Search for the cell housing the specified text and yield its (X, Y) center coordinate. 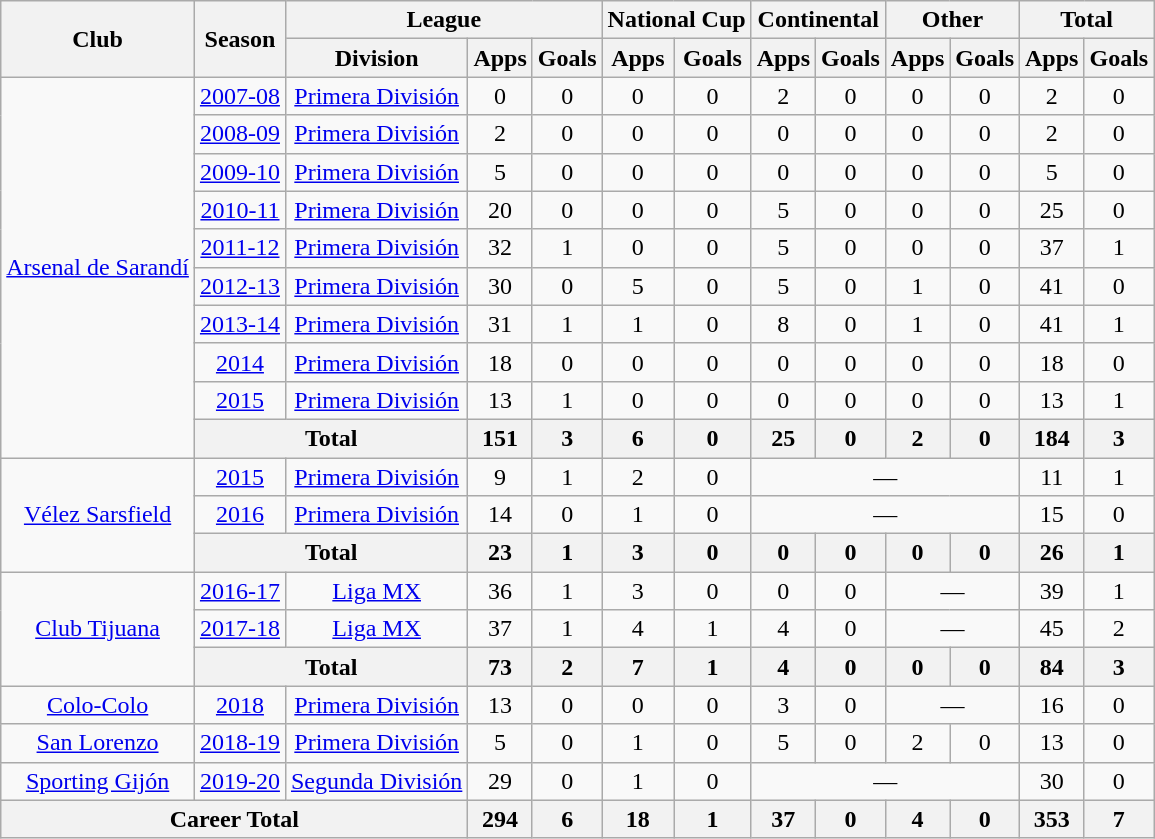
8 (783, 324)
2017-18 (240, 629)
2019-20 (240, 781)
2016 (240, 515)
Colo-Colo (98, 705)
Other (952, 20)
2009-10 (240, 172)
36 (500, 591)
Season (240, 39)
Club Tijuana (98, 629)
14 (500, 515)
29 (500, 781)
184 (1052, 438)
National Cup (676, 20)
Segunda División (376, 781)
32 (500, 248)
Club (98, 39)
2013-14 (240, 324)
2011-12 (240, 248)
20 (500, 210)
26 (1052, 553)
2008-09 (240, 134)
294 (500, 819)
84 (1052, 667)
San Lorenzo (98, 743)
45 (1052, 629)
Vélez Sarsfield (98, 515)
2014 (240, 362)
2010-11 (240, 210)
2007-08 (240, 96)
39 (1052, 591)
League (444, 20)
9 (500, 477)
Career Total (234, 819)
151 (500, 438)
2012-13 (240, 286)
Continental (818, 20)
353 (1052, 819)
15 (1052, 515)
2018-19 (240, 743)
Sporting Gijón (98, 781)
11 (1052, 477)
2016-17 (240, 591)
23 (500, 553)
31 (500, 324)
2018 (240, 705)
73 (500, 667)
16 (1052, 705)
Arsenal de Sarandí (98, 268)
Division (376, 58)
